Search for the cell housing the specified text and yield its (x, y) center coordinate. 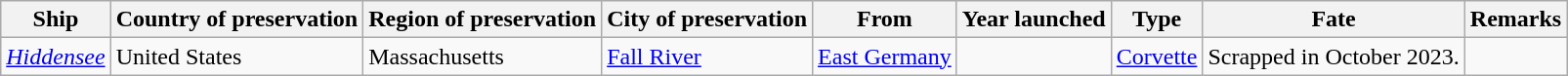
City of preservation (707, 19)
Hiddensee (56, 57)
Country of preservation (236, 19)
Type (1157, 19)
Year launched (1034, 19)
From (885, 19)
Corvette (1157, 57)
United States (236, 57)
Ship (56, 19)
Fall River (707, 57)
Massachusetts (483, 57)
Region of preservation (483, 19)
East Germany (885, 57)
Scrapped in October 2023. (1334, 57)
Fate (1334, 19)
Remarks (1515, 19)
